Find where the given text appears and provide that cell's center as [X, Y] coordinate. 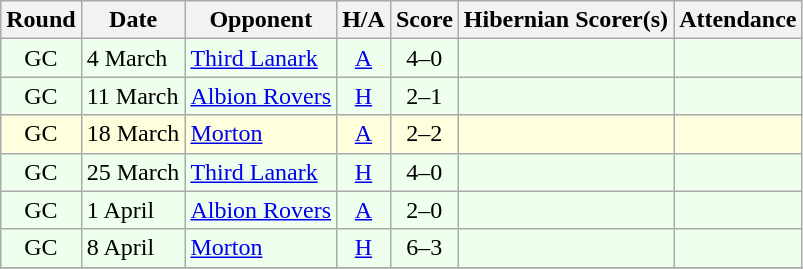
11 March [133, 96]
2–1 [424, 96]
4 March [133, 58]
1 April [133, 210]
8 April [133, 248]
Hibernian Scorer(s) [566, 20]
18 March [133, 134]
Round [41, 20]
Attendance [738, 20]
25 March [133, 172]
Score [424, 20]
H/A [364, 20]
2–0 [424, 210]
Opponent [261, 20]
Date [133, 20]
6–3 [424, 248]
2–2 [424, 134]
